Return (X, Y) of the center of cell containing provided text 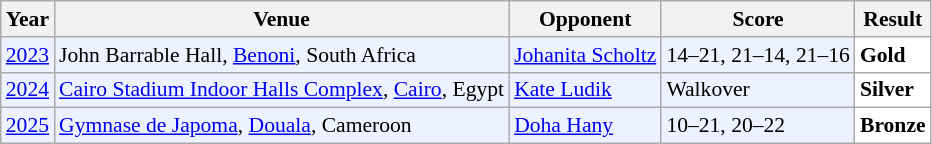
John Barrable Hall, Benoni, South Africa (282, 55)
Venue (282, 19)
Score (758, 19)
Doha Hany (585, 126)
2024 (28, 90)
Cairo Stadium Indoor Halls Complex, Cairo, Egypt (282, 90)
Johanita Scholtz (585, 55)
2025 (28, 126)
Bronze (893, 126)
Gymnase de Japoma, Douala, Cameroon (282, 126)
Opponent (585, 19)
Year (28, 19)
Result (893, 19)
Walkover (758, 90)
10–21, 20–22 (758, 126)
Kate Ludik (585, 90)
Silver (893, 90)
Gold (893, 55)
2023 (28, 55)
14–21, 21–14, 21–16 (758, 55)
